Search for the cell housing the specified text and yield its [x, y] center coordinate. 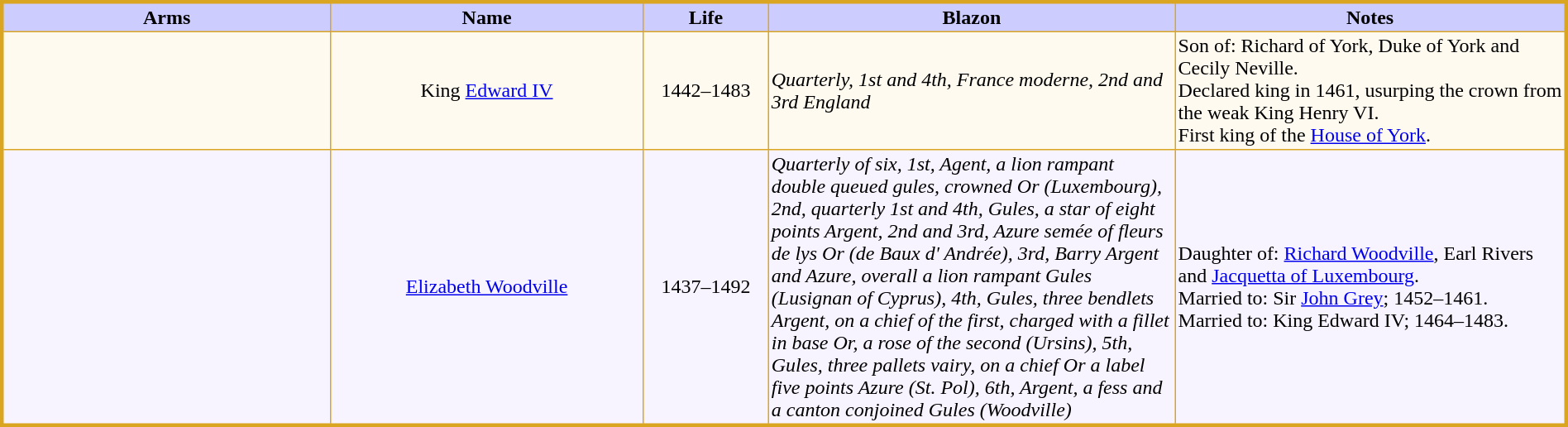
Notes [1371, 17]
Name [486, 17]
1437–1492 [706, 288]
King Edward IV [486, 90]
Arms [165, 17]
Blazon [972, 17]
Life [706, 17]
1442–1483 [706, 90]
Elizabeth Woodville [486, 288]
Daughter of: Richard Woodville, Earl Rivers and Jacquetta of Luxembourg.Married to: Sir John Grey; 1452–1461.Married to: King Edward IV; 1464–1483. [1371, 288]
Quarterly, 1st and 4th, France moderne, 2nd and 3rd England [972, 90]
